Pinpoint the cell where the given text exists, returning its [x, y] midpoint coordinate. 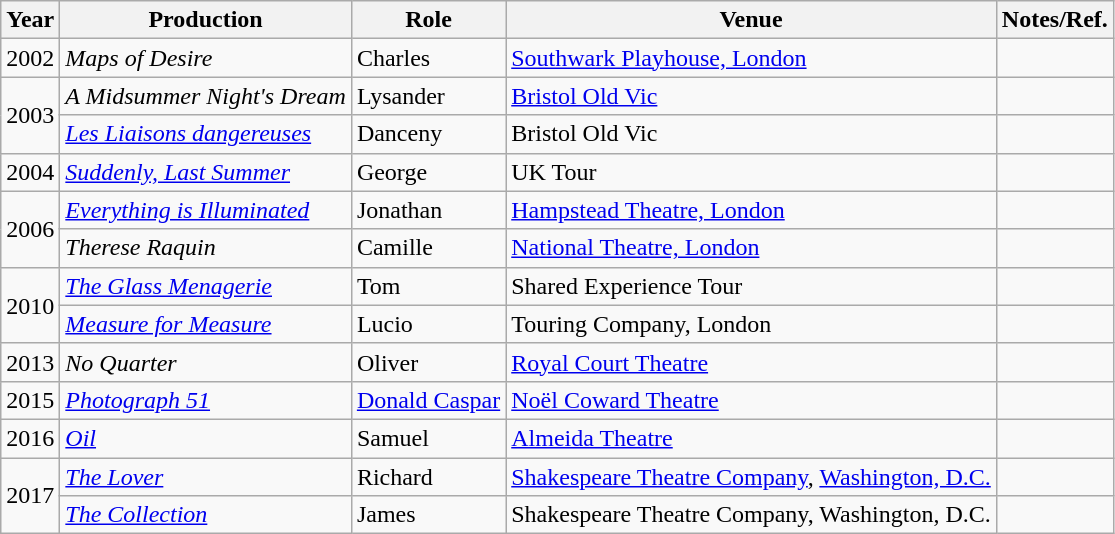
Shared Experience Tour [752, 286]
Role [428, 20]
Camille [428, 248]
George [428, 172]
Measure for Measure [206, 324]
Tom [428, 286]
Hampstead Theatre, London [752, 210]
Almeida Theatre [752, 438]
Oliver [428, 362]
Venue [752, 20]
2016 [30, 438]
Touring Company, London [752, 324]
UK Tour [752, 172]
2015 [30, 400]
Everything is Illuminated [206, 210]
Production [206, 20]
James [428, 515]
A Midsummer Night's Dream [206, 96]
2002 [30, 58]
Suddenly, Last Summer [206, 172]
Maps of Desire [206, 58]
Year [30, 20]
No Quarter [206, 362]
National Theatre, London [752, 248]
Charles [428, 58]
Lucio [428, 324]
2006 [30, 229]
Samuel [428, 438]
2017 [30, 496]
Southwark Playhouse, London [752, 58]
The Collection [206, 515]
The Lover [206, 477]
Jonathan [428, 210]
2003 [30, 115]
The Glass Menagerie [206, 286]
Oil [206, 438]
2010 [30, 305]
Photograph 51 [206, 400]
Notes/Ref. [1054, 20]
Noël Coward Theatre [752, 400]
Lysander [428, 96]
Les Liaisons dangereuses [206, 134]
2004 [30, 172]
Royal Court Theatre [752, 362]
Richard [428, 477]
Donald Caspar [428, 400]
Therese Raquin [206, 248]
Danceny [428, 134]
2013 [30, 362]
